Extract the [x, y] coordinate from the center of the cell holding the provided text.  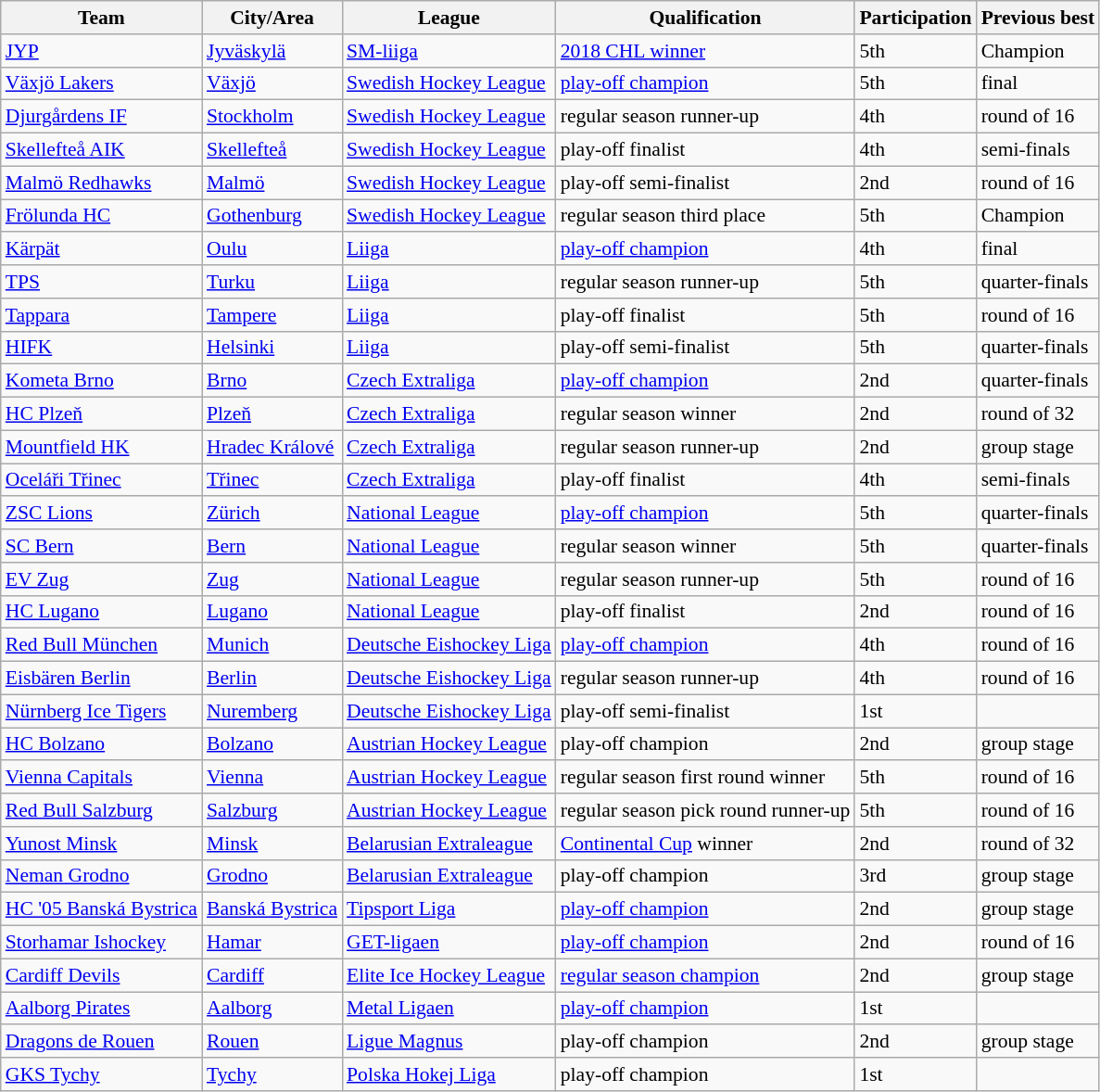
Tampere [272, 315]
Berlin [272, 679]
Skellefteå [272, 150]
Hradec Králové [272, 447]
regular season pick round runner-up [706, 810]
Ligue Magnus [449, 1042]
Participation [916, 18]
Kometa Brno [102, 381]
Cardiff [272, 975]
Polska Hokej Liga [449, 1074]
Malmö Redhawks [102, 183]
Gothenburg [272, 216]
JYP [102, 51]
Minsk [272, 844]
Nuremberg [272, 711]
Frölunda HC [102, 216]
Vienna [272, 778]
Stockholm [272, 117]
Nürnberg Ice Tigers [102, 711]
Red Bull München [102, 645]
Skellefteå AIK [102, 150]
Bolzano [272, 744]
regular season third place [706, 216]
SM-liiga [449, 51]
HC Bolzano [102, 744]
2018 CHL winner [706, 51]
Continental Cup winner [706, 844]
GET-ligaen [449, 943]
HC Lugano [102, 612]
Aalborg [272, 1009]
Oulu [272, 249]
Storhamar Ishockey [102, 943]
Aalborg Pirates [102, 1009]
Munich [272, 645]
GKS Tychy [102, 1074]
Tipsport Liga [449, 909]
Zug [272, 579]
Třinec [272, 480]
Hamar [272, 943]
Tychy [272, 1074]
Mountfield HK [102, 447]
Turku [272, 282]
Oceláři Třinec [102, 480]
Dragons de Rouen [102, 1042]
Eisbären Berlin [102, 679]
Neman Grodno [102, 876]
Växjö [272, 83]
Grodno [272, 876]
Helsinki [272, 348]
Brno [272, 381]
Cardiff Devils [102, 975]
Lugano [272, 612]
Jyväskylä [272, 51]
Djurgårdens IF [102, 117]
Elite Ice Hockey League [449, 975]
SC Bern [102, 546]
Salzburg [272, 810]
Tappara [102, 315]
HC '05 Banská Bystrica [102, 909]
Malmö [272, 183]
Rouen [272, 1042]
Yunost Minsk [102, 844]
Team [102, 18]
League [449, 18]
HIFK [102, 348]
Kärpät [102, 249]
Previous best [1038, 18]
Vienna Capitals [102, 778]
HC Plzeň [102, 414]
Qualification [706, 18]
ZSC Lions [102, 514]
TPS [102, 282]
City/Area [272, 18]
Metal Ligaen [449, 1009]
Red Bull Salzburg [102, 810]
Plzeň [272, 414]
regular season first round winner [706, 778]
Bern [272, 546]
regular season champion [706, 975]
EV Zug [102, 579]
3rd [916, 876]
Zürich [272, 514]
Växjö Lakers [102, 83]
Banská Bystrica [272, 909]
